From the cell containing the given text, extract its center point as [x, y] coordinate. 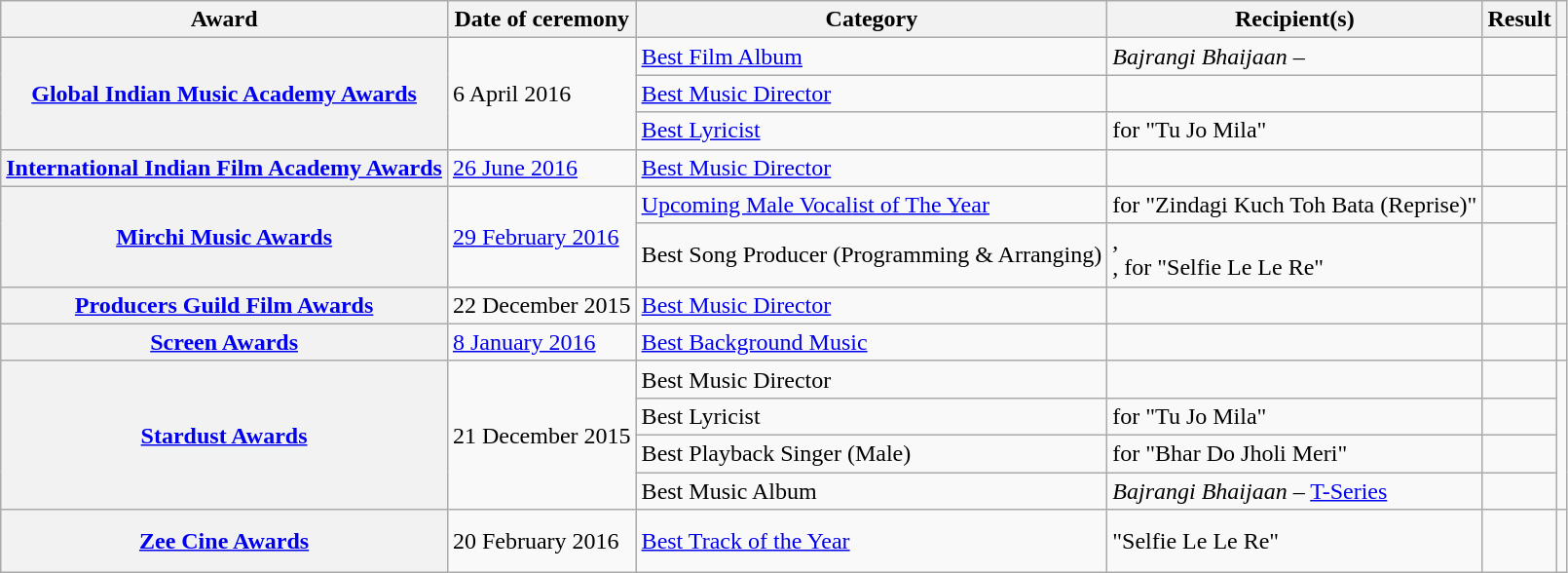
Bajrangi Bhaijaan – [1295, 57]
, , for "Selfie Le Le Re" [1295, 255]
"Selfie Le Le Re" [1295, 542]
Result [1519, 19]
International Indian Film Academy Awards [224, 168]
Date of ceremony [541, 19]
29 February 2016 [541, 236]
Global Indian Music Academy Awards [224, 94]
Best Track of the Year [872, 542]
for "Zindagi Kuch Toh Bata (Reprise)" [1295, 205]
Producers Guild Film Awards [224, 305]
Best Song Producer (Programming & Arranging) [872, 255]
Mirchi Music Awards [224, 236]
6 April 2016 [541, 94]
Award [224, 19]
for "Bhar Do Jholi Meri" [1295, 453]
Bajrangi Bhaijaan – T-Series [1295, 490]
Best Background Music [872, 342]
21 December 2015 [541, 435]
Best Music Album [872, 490]
20 February 2016 [541, 542]
Upcoming Male Vocalist of The Year [872, 205]
Screen Awards [224, 342]
22 December 2015 [541, 305]
Recipient(s) [1295, 19]
Best Film Album [872, 57]
Best Playback Singer (Male) [872, 453]
Stardust Awards [224, 435]
8 January 2016 [541, 342]
26 June 2016 [541, 168]
Zee Cine Awards [224, 542]
Category [872, 19]
